From the cell containing the given text, extract its center point as [X, Y] coordinate. 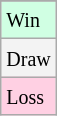
Loss [28, 96]
Win [28, 20]
Draw [28, 58]
